Scan for the cell matching the given text and deliver its (X, Y) coordinate at center. 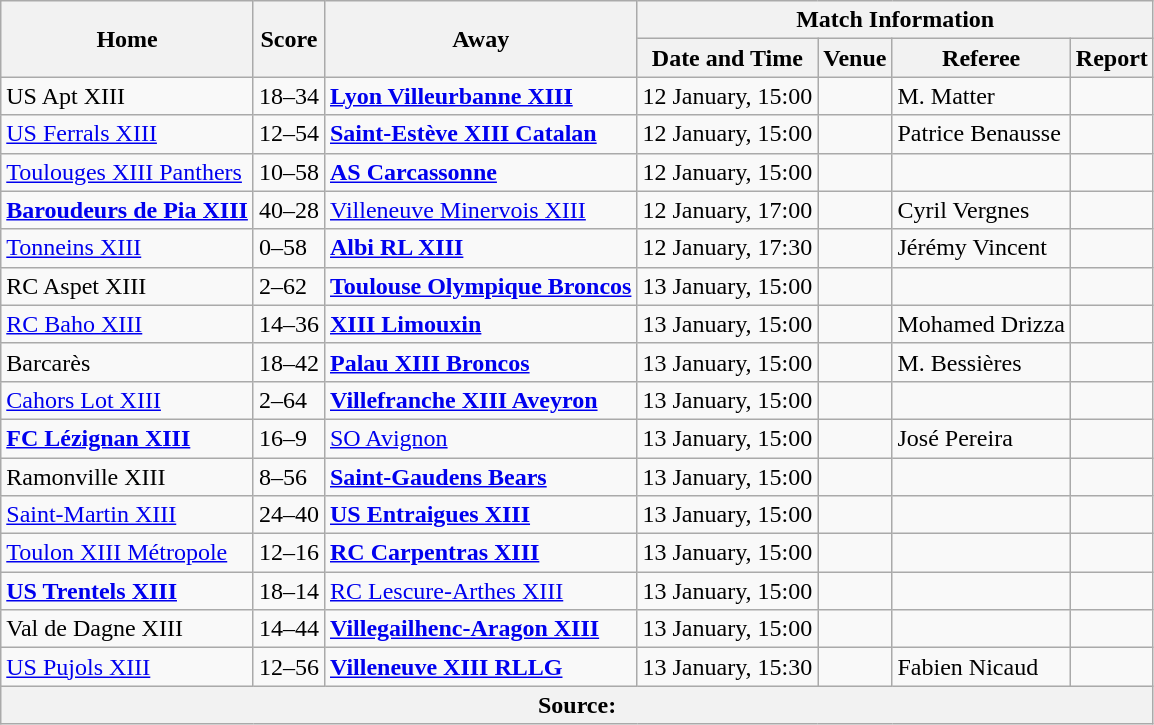
12–16 (288, 553)
14–44 (288, 629)
José Pereira (981, 438)
Villefranche XIII Aveyron (480, 400)
Cyril Vergnes (981, 210)
Toulon XIII Métropole (128, 553)
Fabien Nicaud (981, 667)
Jérémy Vincent (981, 248)
Match Information (895, 20)
Val de Dagne XIII (128, 629)
Home (128, 39)
0–58 (288, 248)
Baroudeurs de Pia XIII (128, 210)
Albi RL XIII (480, 248)
Source: (578, 705)
Mohamed Drizza (981, 324)
18–34 (288, 96)
XIII Limouxin (480, 324)
Saint-Martin XIII (128, 515)
US Entraigues XIII (480, 515)
16–9 (288, 438)
Date and Time (728, 58)
Toulouse Olympique Broncos (480, 286)
12 January, 17:30 (728, 248)
Report (1112, 58)
AS Carcassonne (480, 172)
Lyon Villeurbanne XIII (480, 96)
SO Avignon (480, 438)
18–42 (288, 362)
2–62 (288, 286)
Cahors Lot XIII (128, 400)
RC Baho XIII (128, 324)
12–54 (288, 134)
Palau XIII Broncos (480, 362)
Villeneuve XIII RLLG (480, 667)
Toulouges XIII Panthers (128, 172)
Venue (855, 58)
Patrice Benausse (981, 134)
12 January, 17:00 (728, 210)
RC Aspet XIII (128, 286)
Saint-Estève XIII Catalan (480, 134)
Tonneins XIII (128, 248)
Barcarès (128, 362)
US Ferrals XIII (128, 134)
14–36 (288, 324)
Ramonville XIII (128, 477)
RC Lescure-Arthes XIII (480, 591)
Villegailhenc-Aragon XIII (480, 629)
8–56 (288, 477)
10–58 (288, 172)
M. Matter (981, 96)
24–40 (288, 515)
Score (288, 39)
Referee (981, 58)
Away (480, 39)
Villeneuve Minervois XIII (480, 210)
US Pujols XIII (128, 667)
12–56 (288, 667)
18–14 (288, 591)
US Trentels XIII (128, 591)
M. Bessières (981, 362)
Saint-Gaudens Bears (480, 477)
13 January, 15:30 (728, 667)
RC Carpentras XIII (480, 553)
US Apt XIII (128, 96)
2–64 (288, 400)
FC Lézignan XIII (128, 438)
40–28 (288, 210)
